Identify which cell holds the provided text, then report its [X, Y] central coordinate. 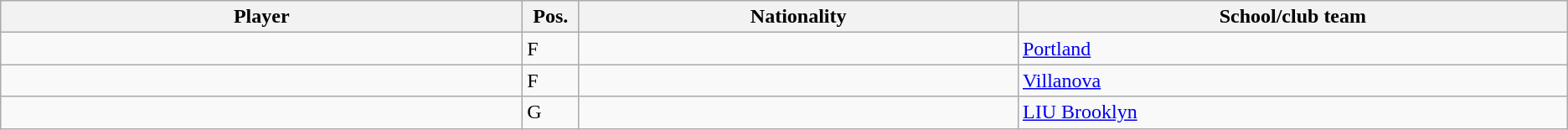
School/club team [1292, 17]
LIU Brooklyn [1292, 112]
Nationality [799, 17]
G [551, 112]
Villanova [1292, 81]
Portland [1292, 49]
Player [261, 17]
Pos. [551, 17]
